Extract the [x, y] coordinate from the center of the cell holding the provided text.  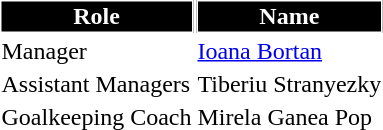
Assistant Managers [96, 84]
Name [290, 16]
Role [96, 16]
Ioana Bortan [290, 51]
Manager [96, 51]
Tiberiu Stranyezky [290, 84]
